Find where the given text appears and provide that cell's center as (X, Y) coordinate. 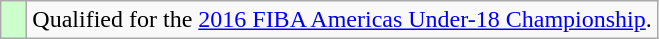
Qualified for the 2016 FIBA Americas Under-18 Championship. (342, 20)
